Output the (X, Y) coordinate of the center of the cell containing the given text.  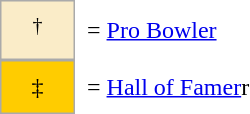
† (38, 30)
‡ (38, 87)
